Provide the (x, y) coordinate of the cell's center where the given text is located.  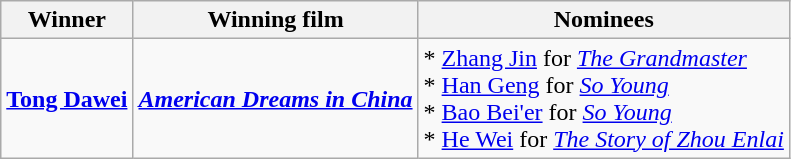
Tong Dawei (67, 98)
Winning film (276, 20)
* Zhang Jin for The Grandmaster * Han Geng for So Young * Bao Bei'er for So Young * He Wei for The Story of Zhou Enlai (604, 98)
Nominees (604, 20)
American Dreams in China (276, 98)
Winner (67, 20)
